Detect which cell encompasses the target text, then output its (X, Y) center coordinate. 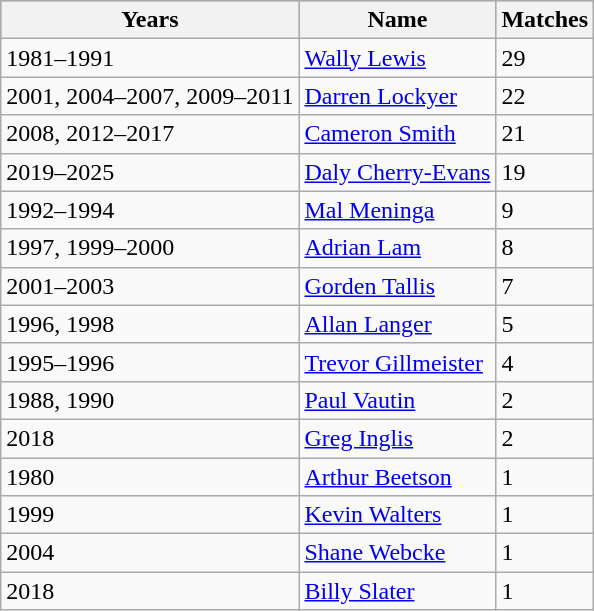
4 (545, 362)
Name (398, 20)
Allan Langer (398, 324)
22 (545, 96)
1992–1994 (150, 210)
Wally Lewis (398, 58)
Gorden Tallis (398, 286)
19 (545, 172)
Greg Inglis (398, 438)
1981–1991 (150, 58)
2001–2003 (150, 286)
21 (545, 134)
1999 (150, 515)
9 (545, 210)
2008, 2012–2017 (150, 134)
Paul Vautin (398, 400)
Shane Webcke (398, 553)
29 (545, 58)
7 (545, 286)
Years (150, 20)
2019–2025 (150, 172)
2001, 2004–2007, 2009–2011 (150, 96)
1980 (150, 477)
Cameron Smith (398, 134)
Daly Cherry-Evans (398, 172)
1997, 1999–2000 (150, 248)
1995–1996 (150, 362)
Matches (545, 20)
5 (545, 324)
Darren Lockyer (398, 96)
8 (545, 248)
2004 (150, 553)
Kevin Walters (398, 515)
Mal Meninga (398, 210)
Adrian Lam (398, 248)
Billy Slater (398, 591)
Arthur Beetson (398, 477)
Trevor Gillmeister (398, 362)
1988, 1990 (150, 400)
1996, 1998 (150, 324)
